Output the [x, y] coordinate of the center of the cell containing the given text.  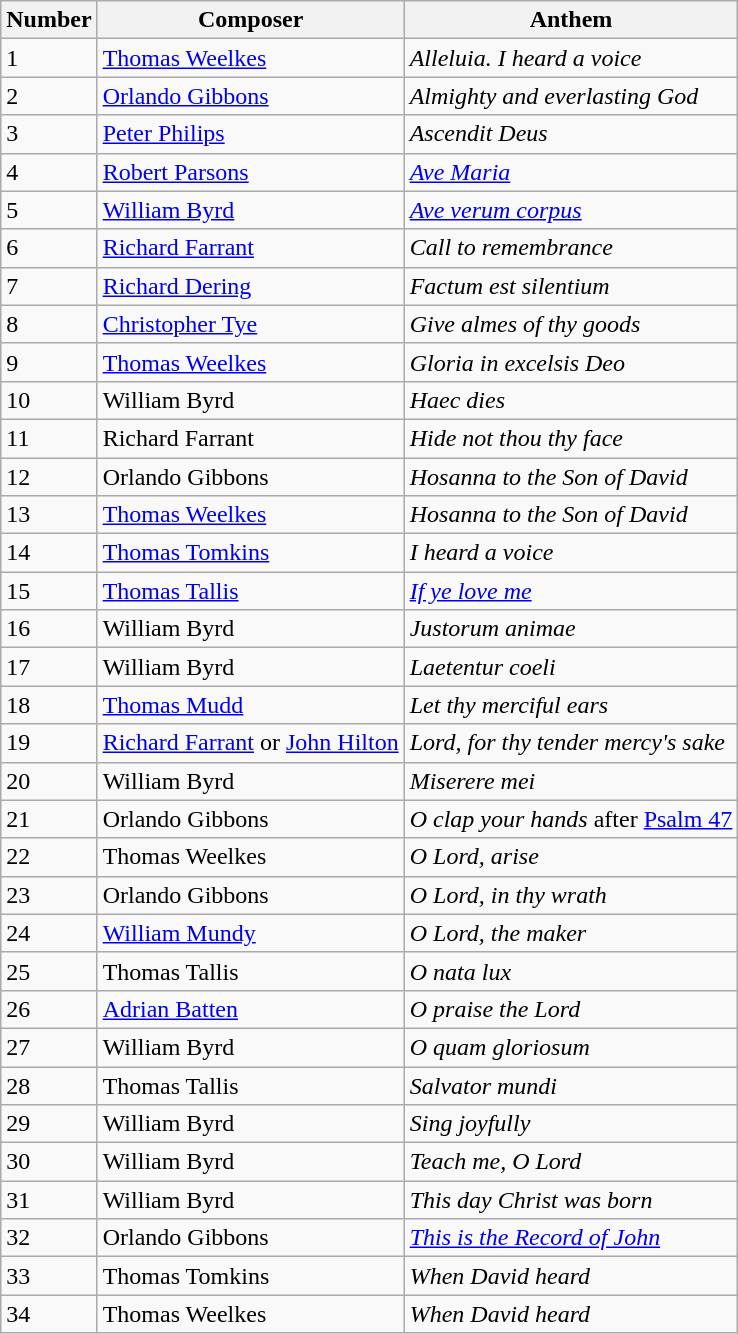
33 [49, 1276]
24 [49, 933]
29 [49, 1124]
O quam gloriosum [571, 1047]
Robert Parsons [250, 172]
5 [49, 210]
O Lord, arise [571, 857]
18 [49, 705]
Richard Dering [250, 286]
14 [49, 553]
7 [49, 286]
10 [49, 400]
William Mundy [250, 933]
Number [49, 20]
4 [49, 172]
Almighty and everlasting God [571, 96]
Laetentur coeli [571, 667]
Gloria in excelsis Deo [571, 362]
34 [49, 1314]
Lord, for thy tender mercy's sake [571, 743]
O Lord, in thy wrath [571, 895]
Give almes of thy goods [571, 324]
Adrian Batten [250, 1009]
11 [49, 438]
19 [49, 743]
1 [49, 58]
32 [49, 1238]
20 [49, 781]
Ascendit Deus [571, 134]
12 [49, 477]
13 [49, 515]
2 [49, 96]
28 [49, 1085]
Alleluia. I heard a voice [571, 58]
Factum est silentium [571, 286]
17 [49, 667]
21 [49, 819]
Teach me, O Lord [571, 1162]
Composer [250, 20]
27 [49, 1047]
Peter Philips [250, 134]
Let thy merciful ears [571, 705]
3 [49, 134]
O Lord, the maker [571, 933]
If ye love me [571, 591]
O praise the Lord [571, 1009]
O nata lux [571, 971]
O clap your hands after Psalm 47 [571, 819]
8 [49, 324]
Ave Maria [571, 172]
23 [49, 895]
26 [49, 1009]
Sing joyfully [571, 1124]
This day Christ was born [571, 1200]
Salvator mundi [571, 1085]
This is the Record of John [571, 1238]
16 [49, 629]
6 [49, 248]
22 [49, 857]
31 [49, 1200]
25 [49, 971]
Richard Farrant or John Hilton [250, 743]
Hide not thou thy face [571, 438]
Haec dies [571, 400]
I heard a voice [571, 553]
Thomas Mudd [250, 705]
Call to remembrance [571, 248]
Christopher Tye [250, 324]
Justorum animae [571, 629]
Miserere mei [571, 781]
30 [49, 1162]
9 [49, 362]
15 [49, 591]
Anthem [571, 20]
Ave verum corpus [571, 210]
